Output the (X, Y) coordinate of the center of the cell containing the given text.  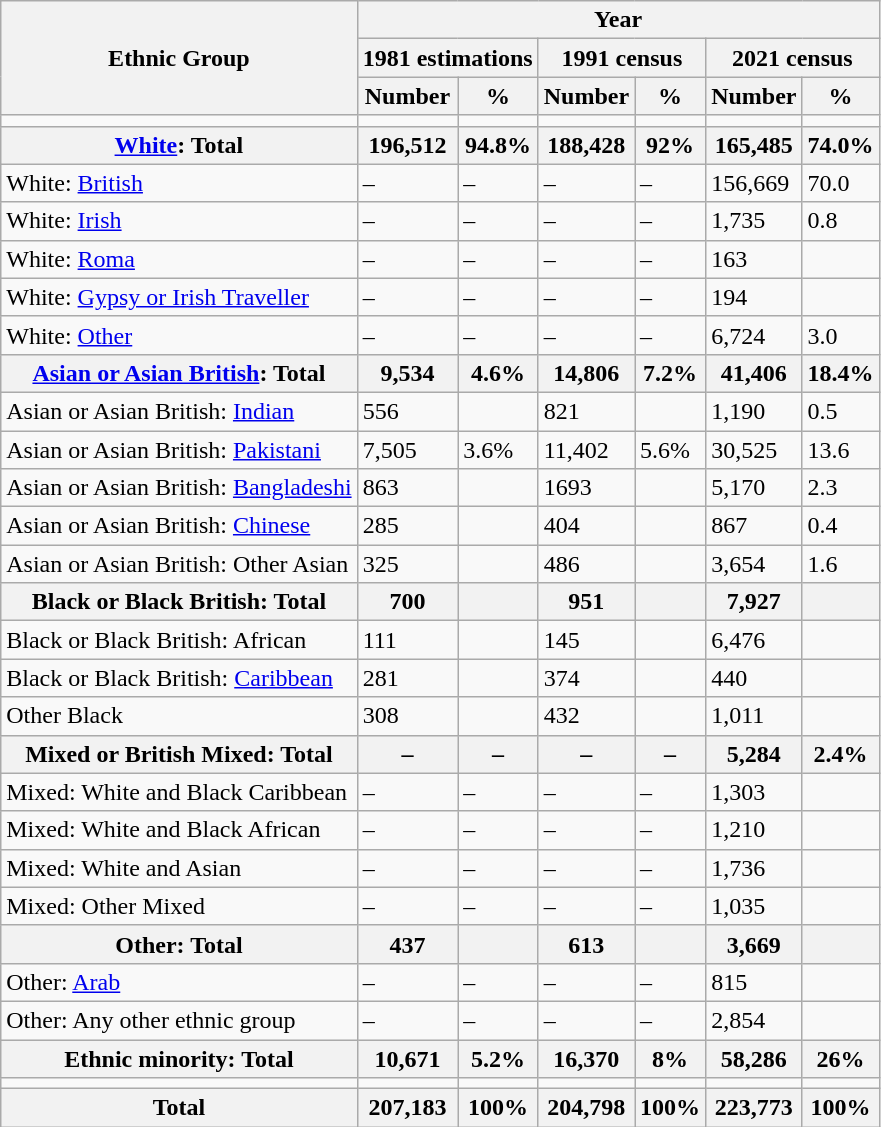
3,669 (754, 944)
700 (408, 602)
3.0 (840, 335)
0.8 (840, 221)
2021 census (792, 58)
Year (618, 20)
Ethnic Group (179, 58)
3.6% (498, 449)
613 (586, 944)
Black or Black British: Total (179, 602)
1991 census (622, 58)
7,927 (754, 602)
3,654 (754, 564)
Mixed: White and Black African (179, 830)
6,724 (754, 335)
188,428 (586, 145)
556 (408, 411)
308 (408, 716)
White: Gypsy or Irish Traveller (179, 297)
Black or Black British: African (179, 640)
5.2% (498, 1059)
440 (754, 678)
156,669 (754, 183)
111 (408, 640)
Asian or Asian British: Pakistani (179, 449)
1,735 (754, 221)
92% (670, 145)
41,406 (754, 373)
18.4% (840, 373)
Total (179, 1108)
1981 estimations (448, 58)
1693 (586, 488)
432 (586, 716)
16,370 (586, 1059)
1,303 (754, 792)
1,035 (754, 906)
7.2% (670, 373)
815 (754, 982)
Asian or Asian British: Bangladeshi (179, 488)
207,183 (408, 1108)
163 (754, 259)
2.3 (840, 488)
2.4% (840, 754)
437 (408, 944)
1,736 (754, 868)
White: Other (179, 335)
White: British (179, 183)
204,798 (586, 1108)
White: Roma (179, 259)
1.6 (840, 564)
13.6 (840, 449)
Asian or Asian British: Indian (179, 411)
196,512 (408, 145)
951 (586, 602)
14,806 (586, 373)
486 (586, 564)
74.0% (840, 145)
Asian or Asian British: Chinese (179, 526)
867 (754, 526)
Asian or Asian British: Other Asian (179, 564)
White: Irish (179, 221)
Mixed: White and Asian (179, 868)
7,505 (408, 449)
0.5 (840, 411)
1,190 (754, 411)
374 (586, 678)
1,210 (754, 830)
Mixed: Other Mixed (179, 906)
2,854 (754, 1020)
281 (408, 678)
145 (586, 640)
70.0 (840, 183)
White: Total (179, 145)
5.6% (670, 449)
Mixed: White and Black Caribbean (179, 792)
9,534 (408, 373)
30,525 (754, 449)
26% (840, 1059)
58,286 (754, 1059)
1,011 (754, 716)
165,485 (754, 145)
Asian or Asian British: Total (179, 373)
Other: Any other ethnic group (179, 1020)
863 (408, 488)
94.8% (498, 145)
0.4 (840, 526)
5,170 (754, 488)
5,284 (754, 754)
404 (586, 526)
Ethnic minority: Total (179, 1059)
11,402 (586, 449)
285 (408, 526)
Other: Arab (179, 982)
325 (408, 564)
8% (670, 1059)
821 (586, 411)
Other Black (179, 716)
6,476 (754, 640)
4.6% (498, 373)
10,671 (408, 1059)
Other: Total (179, 944)
Mixed or British Mixed: Total (179, 754)
223,773 (754, 1108)
194 (754, 297)
Black or Black British: Caribbean (179, 678)
